Search for the cell housing the specified text and yield its (X, Y) center coordinate. 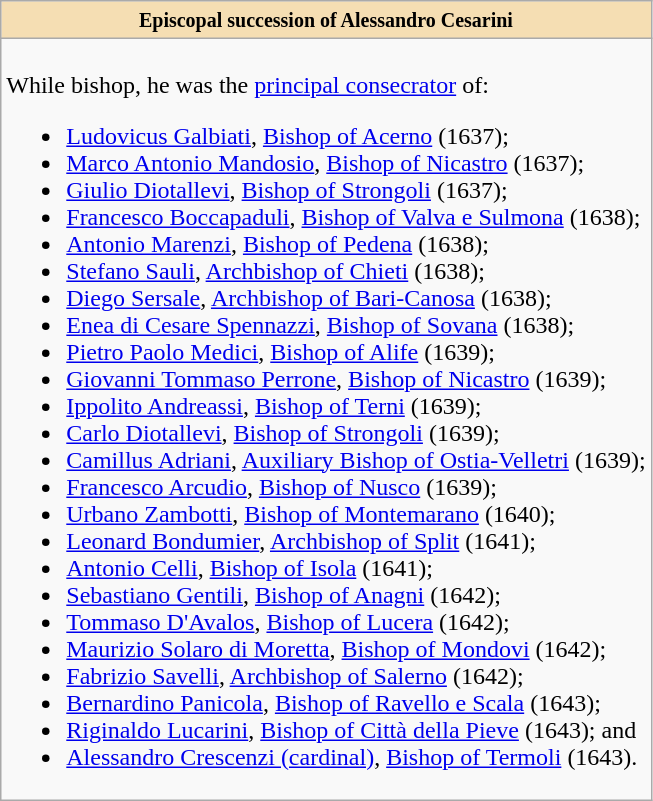
Episcopal succession of Alessandro Cesarini (326, 20)
